Identify which cell holds the provided text, then report its (X, Y) central coordinate. 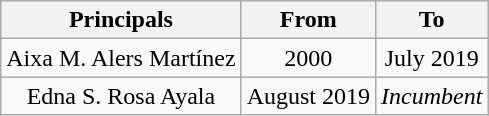
To (432, 20)
Aixa M. Alers Martínez (121, 58)
August 2019 (308, 96)
Edna S. Rosa Ayala (121, 96)
From (308, 20)
July 2019 (432, 58)
Incumbent (432, 96)
2000 (308, 58)
Principals (121, 20)
